Identify which cell holds the provided text, then report its (x, y) central coordinate. 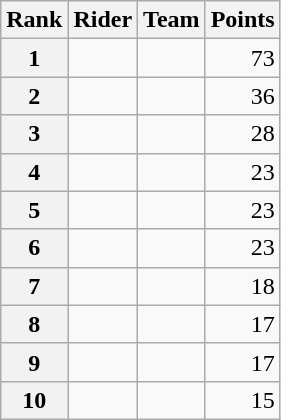
73 (242, 58)
36 (242, 96)
7 (34, 286)
3 (34, 134)
9 (34, 362)
Team (172, 20)
5 (34, 210)
10 (34, 400)
18 (242, 286)
Rider (103, 20)
8 (34, 324)
2 (34, 96)
6 (34, 248)
28 (242, 134)
4 (34, 172)
Rank (34, 20)
Points (242, 20)
1 (34, 58)
15 (242, 400)
